For the text-containing cell, return its midpoint in (x, y) coordinate format. 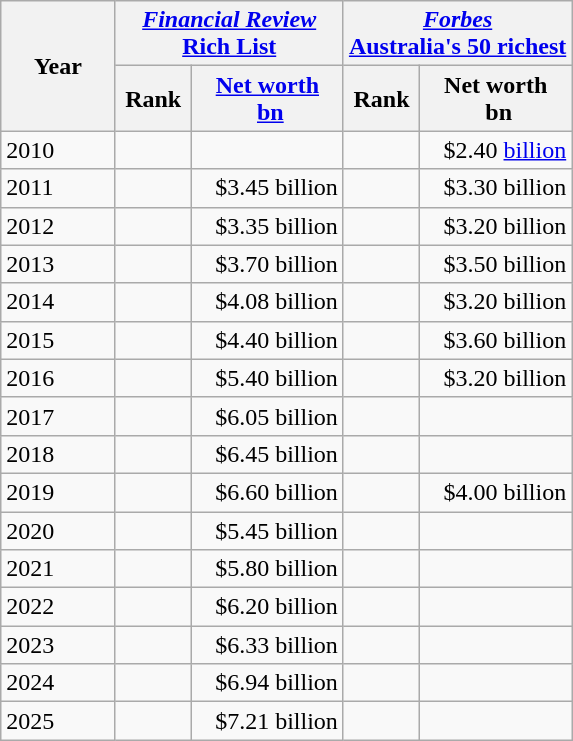
$5.40 billion (267, 378)
$3.50 billion (496, 264)
$5.45 billion (267, 531)
$6.60 billion (267, 492)
2022 (58, 607)
$6.94 billion (267, 683)
2018 (58, 454)
2012 (58, 226)
$6.05 billion (267, 416)
2021 (58, 569)
ForbesAustralia's 50 richest (457, 34)
2020 (58, 531)
$6.20 billion (267, 607)
$7.21 billion (267, 721)
2011 (58, 188)
Year (58, 66)
$6.45 billion (267, 454)
$3.45 billion (267, 188)
2016 (58, 378)
2025 (58, 721)
$3.35 billion (267, 226)
Financial ReviewRich List (229, 34)
2019 (58, 492)
2017 (58, 416)
2010 (58, 150)
$4.00 billion (496, 492)
$5.80 billion (267, 569)
$3.60 billion (496, 340)
$4.08 billion (267, 302)
2024 (58, 683)
2015 (58, 340)
2014 (58, 302)
$3.70 billion (267, 264)
$2.40 billion (496, 150)
$3.30 billion (496, 188)
2013 (58, 264)
$4.40 billion (267, 340)
2023 (58, 645)
$6.33 billion (267, 645)
